Output the (X, Y) coordinate of the center of the cell containing the given text.  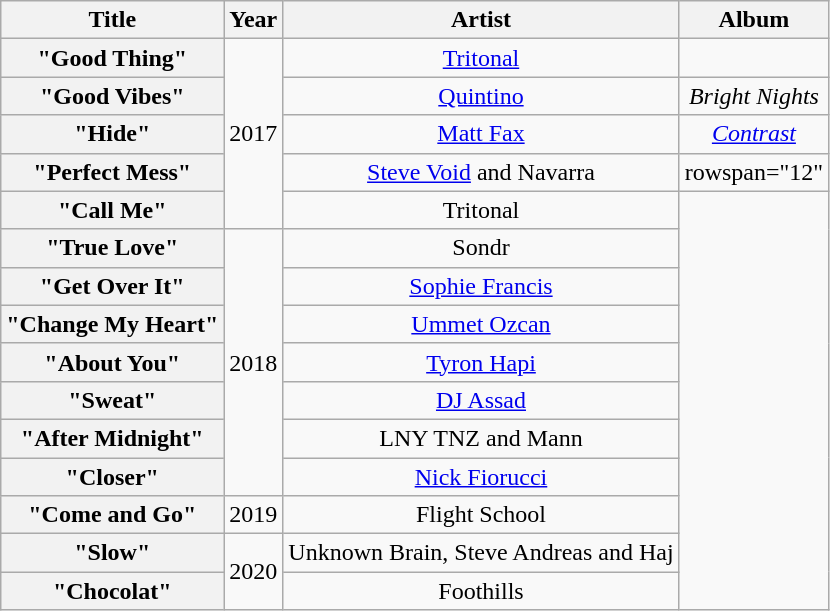
Unknown Brain, Steve Andreas and Haj (481, 553)
"Hide" (112, 134)
2019 (254, 515)
"Call Me" (112, 210)
Contrast (754, 134)
Sondr (481, 248)
"After Midnight" (112, 438)
2017 (254, 134)
Foothills (481, 591)
Tyron Hapi (481, 362)
Artist (481, 20)
"Sweat" (112, 400)
"Perfect Mess" (112, 172)
"True Love" (112, 248)
"Come and Go" (112, 515)
LNY TNZ and Mann (481, 438)
"Slow" (112, 553)
2020 (254, 572)
Nick Fiorucci (481, 477)
rowspan="12" (754, 172)
"Closer" (112, 477)
Album (754, 20)
Steve Void and Navarra (481, 172)
Quintino (481, 96)
Sophie Francis (481, 286)
"Good Thing" (112, 58)
"Get Over It" (112, 286)
"Good Vibes" (112, 96)
2018 (254, 362)
Matt Fax (481, 134)
"About You" (112, 362)
Flight School (481, 515)
Year (254, 20)
"Change My Heart" (112, 324)
"Chocolat" (112, 591)
DJ Assad (481, 400)
Ummet Ozcan (481, 324)
Bright Nights (754, 96)
Title (112, 20)
